Detect which cell encompasses the target text, then output its [X, Y] center coordinate. 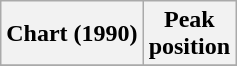
Peakposition [189, 34]
Chart (1990) [72, 34]
